Provide the (X, Y) coordinate of the cell's center where the given text is located.  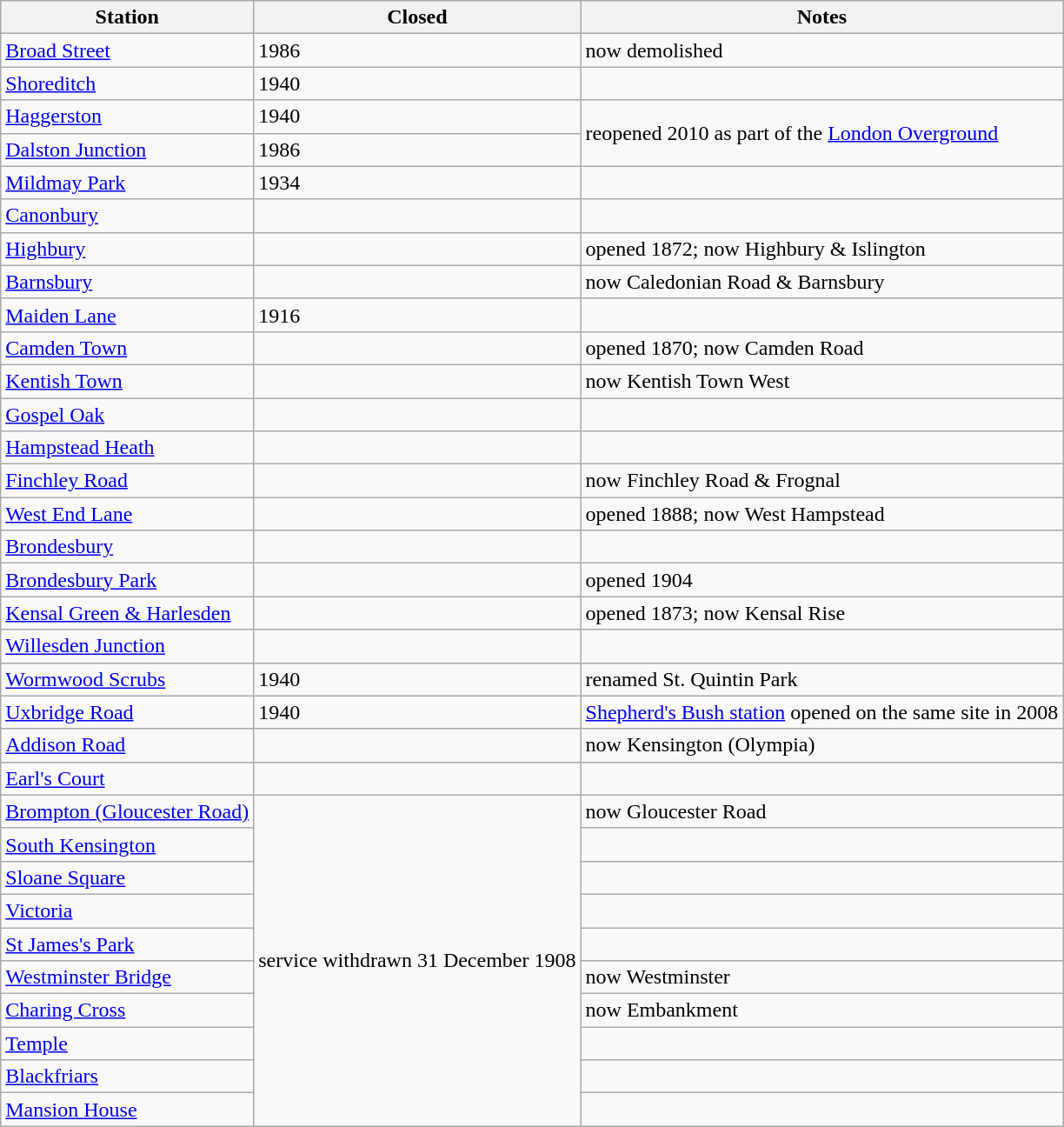
opened 1872; now Highbury & Islington (822, 249)
Victoria (127, 910)
renamed St. Quintin Park (822, 679)
Highbury (127, 249)
Gospel Oak (127, 415)
now Finchley Road & Frognal (822, 481)
Kentish Town (127, 381)
Kensal Green & Harlesden (127, 613)
1934 (417, 183)
opened 1873; now Kensal Rise (822, 613)
now Kensington (Olympia) (822, 745)
Finchley Road (127, 481)
Barnsbury (127, 282)
Willesden Junction (127, 646)
Temple (127, 1044)
Blackfriars (127, 1077)
Canonbury (127, 216)
Brondesbury Park (127, 580)
Mansion House (127, 1110)
now demolished (822, 50)
Closed (417, 17)
Maiden Lane (127, 315)
Broad Street (127, 50)
Hampstead Heath (127, 448)
South Kensington (127, 844)
now Westminster (822, 977)
Notes (822, 17)
Westminster Bridge (127, 977)
Shepherd's Bush station opened on the same site in 2008 (822, 712)
opened 1888; now West Hampstead (822, 514)
Brondesbury (127, 547)
now Kentish Town West (822, 381)
Sloane Square (127, 877)
now Caledonian Road & Barnsbury (822, 282)
now Embankment (822, 1010)
opened 1870; now Camden Road (822, 348)
reopened 2010 as part of the London Overground (822, 133)
West End Lane (127, 514)
Uxbridge Road (127, 712)
Brompton (Gloucester Road) (127, 811)
Earl's Court (127, 778)
Haggerston (127, 117)
opened 1904 (822, 580)
Wormwood Scrubs (127, 679)
Charing Cross (127, 1010)
now Gloucester Road (822, 811)
Camden Town (127, 348)
Mildmay Park (127, 183)
Station (127, 17)
Dalston Junction (127, 150)
service withdrawn 31 December 1908 (417, 960)
Addison Road (127, 745)
1916 (417, 315)
St James's Park (127, 944)
Shoreditch (127, 83)
